Determine the (X, Y) coordinate at the center of the cell enclosing the given text.  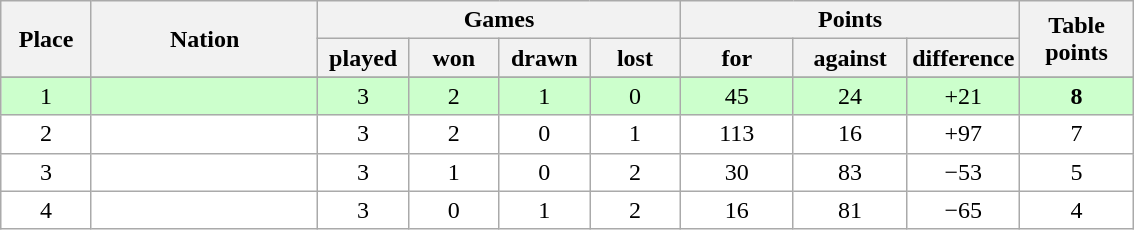
24 (850, 96)
Tablepoints (1076, 39)
+21 (964, 96)
+97 (964, 134)
113 (736, 134)
7 (1076, 134)
−53 (964, 172)
lost (636, 58)
5 (1076, 172)
45 (736, 96)
8 (1076, 96)
Nation (204, 39)
83 (850, 172)
difference (964, 58)
for (736, 58)
−65 (964, 210)
Place (46, 39)
Points (850, 20)
Games (499, 20)
30 (736, 172)
played (364, 58)
against (850, 58)
drawn (544, 58)
81 (850, 210)
won (454, 58)
